Output the [X, Y] coordinate of the center of the cell containing the given text.  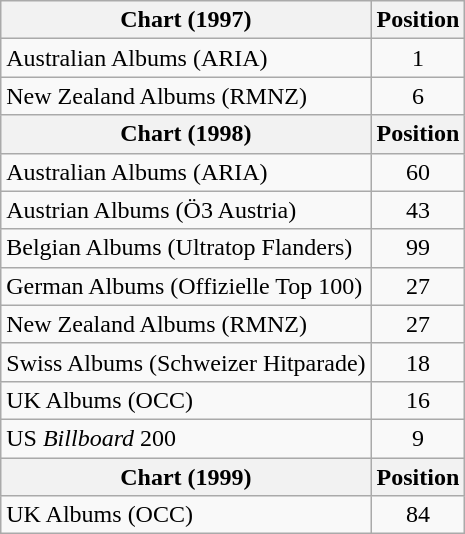
Austrian Albums (Ö3 Austria) [186, 210]
German Albums (Offizielle Top 100) [186, 286]
16 [418, 400]
Belgian Albums (Ultratop Flanders) [186, 248]
18 [418, 362]
US Billboard 200 [186, 438]
84 [418, 515]
60 [418, 172]
99 [418, 248]
Swiss Albums (Schweizer Hitparade) [186, 362]
Chart (1999) [186, 477]
1 [418, 58]
Chart (1997) [186, 20]
Chart (1998) [186, 134]
6 [418, 96]
43 [418, 210]
9 [418, 438]
